Provide the (x, y) coordinate of the cell's center where the given text is located.  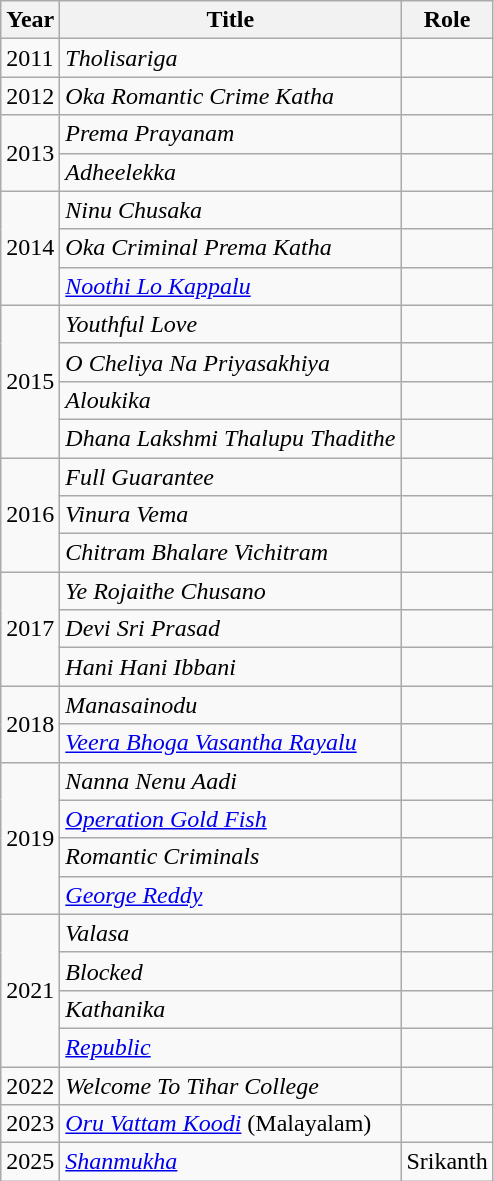
O Cheliya Na Priyasakhiya (230, 362)
2017 (30, 629)
Shanmukha (230, 1162)
Republic (230, 1047)
Blocked (230, 971)
Noothi Lo Kappalu (230, 286)
2018 (30, 724)
Veera Bhoga Vasantha Rayalu (230, 743)
Vinura Vema (230, 515)
2015 (30, 381)
Manasainodu (230, 705)
George Reddy (230, 895)
Hani Hani Ibbani (230, 667)
2014 (30, 248)
Operation Gold Fish (230, 819)
2019 (30, 838)
Romantic Criminals (230, 857)
2012 (30, 96)
2023 (30, 1124)
2022 (30, 1085)
Adheelekka (230, 172)
2011 (30, 58)
Full Guarantee (230, 477)
Oka Romantic Crime Katha (230, 96)
Role (447, 20)
Chitram Bhalare Vichitram (230, 553)
2021 (30, 990)
2016 (30, 515)
Dhana Lakshmi Thalupu Thadithe (230, 438)
Ninu Chusaka (230, 210)
Aloukika (230, 400)
Year (30, 20)
2013 (30, 153)
Prema Prayanam (230, 134)
Kathanika (230, 1009)
Devi Sri Prasad (230, 629)
Valasa (230, 933)
Oru Vattam Koodi (Malayalam) (230, 1124)
Srikanth (447, 1162)
Youthful Love (230, 324)
2025 (30, 1162)
Nanna Nenu Aadi (230, 781)
Title (230, 20)
Tholisariga (230, 58)
Oka Criminal Prema Katha (230, 248)
Welcome To Tihar College (230, 1085)
Ye Rojaithe Chusano (230, 591)
